Scan for the cell matching the given text and deliver its (x, y) coordinate at center. 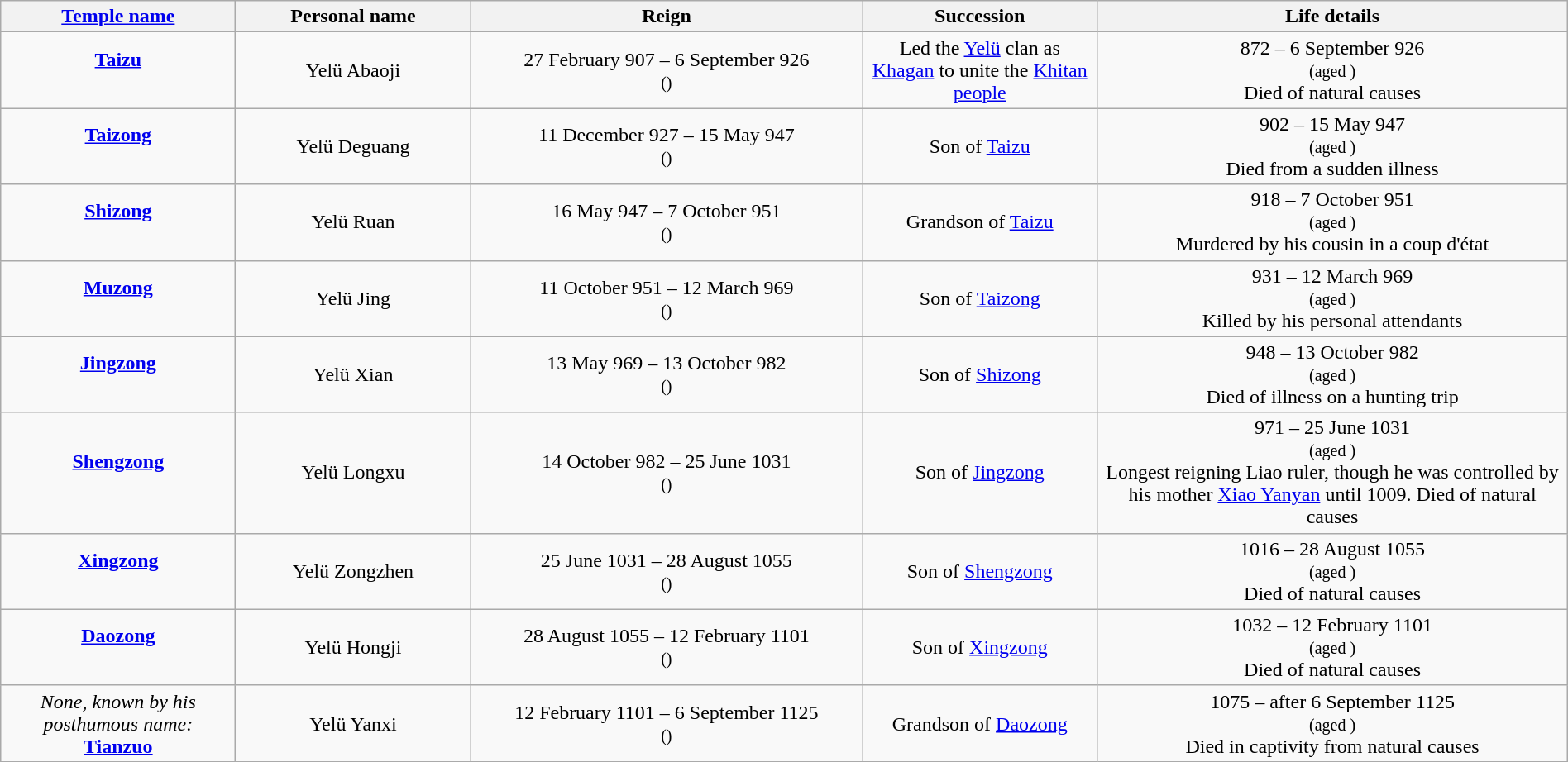
Son of Shizong (980, 374)
Life details (1332, 17)
Muzong (118, 298)
Yelü Zongzhen (353, 571)
28 August 1055 – 12 February 1101() (667, 647)
Shengzong (118, 473)
918 – 7 October 951(aged )Murdered by his cousin in a coup d'état (1332, 222)
Yelü Longxu (353, 473)
14 October 982 – 25 June 1031() (667, 473)
Yelü Deguang (353, 146)
11 December 927 – 15 May 947() (667, 146)
Grandson of Taizu (980, 222)
Yelü Abaoji (353, 70)
Yelü Ruan (353, 222)
Son of Jingzong (980, 473)
1075 – after 6 September 1125(aged )Died in captivity from natural causes (1332, 723)
Yelü Jing (353, 298)
12 February 1101 – 6 September 1125() (667, 723)
27 February 907 – 6 September 926() (667, 70)
Yelü Yanxi (353, 723)
11 October 951 – 12 March 969() (667, 298)
25 June 1031 – 28 August 1055() (667, 571)
Personal name (353, 17)
872 – 6 September 926(aged )Died of natural causes (1332, 70)
Reign (667, 17)
Yelü Hongji (353, 647)
Yelü Xian (353, 374)
902 – 15 May 947(aged )Died from a sudden illness (1332, 146)
Daozong (118, 647)
Taizong (118, 146)
Taizu (118, 70)
931 – 12 March 969(aged )Killed by his personal attendants (1332, 298)
1032 – 12 February 1101(aged )Died of natural causes (1332, 647)
1016 – 28 August 1055(aged )Died of natural causes (1332, 571)
971 – 25 June 1031(aged )Longest reigning Liao ruler, though he was controlled by his mother Xiao Yanyan until 1009. Died of natural causes (1332, 473)
None, known by his posthumous name:Tianzuo (118, 723)
13 May 969 – 13 October 982() (667, 374)
Temple name (118, 17)
948 – 13 October 982(aged )Died of illness on a hunting trip (1332, 374)
Son of Shengzong (980, 571)
16 May 947 – 7 October 951() (667, 222)
Son of Taizong (980, 298)
Son of Taizu (980, 146)
Xingzong (118, 571)
Jingzong (118, 374)
Succession (980, 17)
Son of Xingzong (980, 647)
Shizong (118, 222)
Grandson of Daozong (980, 723)
Led the Yelü clan as Khagan to unite the Khitan people (980, 70)
